Search for the cell housing the specified text and yield its (x, y) center coordinate. 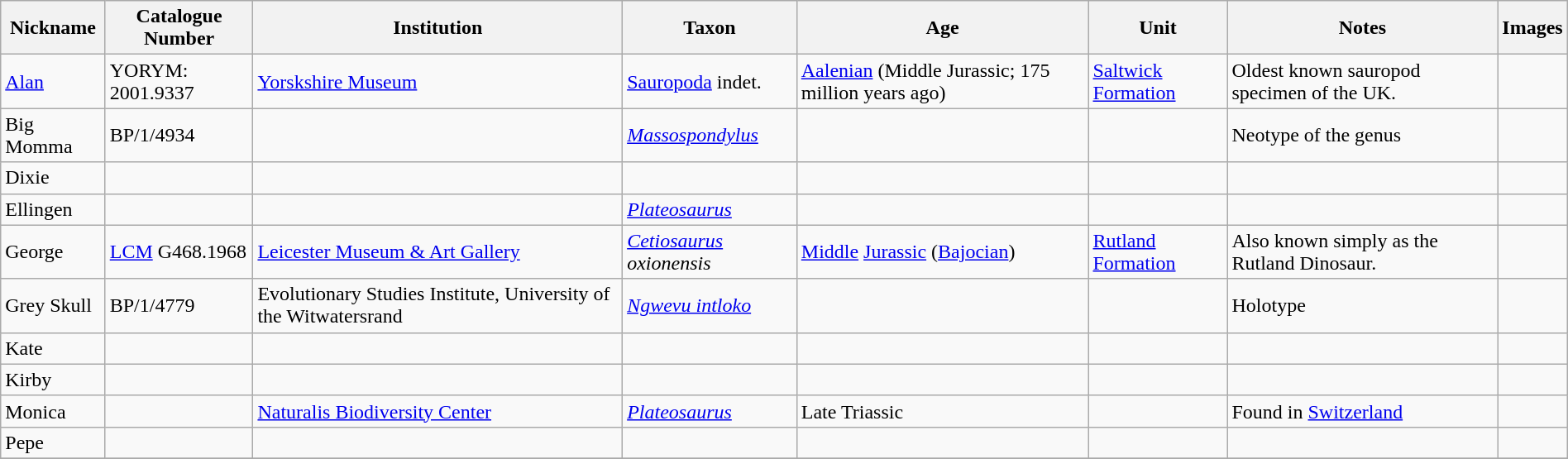
BP/1/4934 (179, 136)
Ellingen (53, 209)
Notes (1363, 28)
Pepe (53, 442)
Grey Skull (53, 306)
BP/1/4779 (179, 306)
Neotype of the genus (1363, 136)
YORYM: 2001.9337 (179, 81)
Cetiosaurus oxionensis (710, 251)
Oldest known sauropod specimen of the UK. (1363, 81)
Dixie (53, 178)
Big Momma (53, 136)
Ngwevu intloko (710, 306)
Kate (53, 348)
Alan (53, 81)
Age (943, 28)
Sauropoda indet. (710, 81)
Images (1532, 28)
George (53, 251)
Also known simply as the Rutland Dinosaur. (1363, 251)
Rutland Formation (1158, 251)
Catalogue Number (179, 28)
Institution (438, 28)
Kirby (53, 380)
Monica (53, 411)
LCM G468.1968 (179, 251)
Yorskshire Museum (438, 81)
Massospondylus (710, 136)
Taxon (710, 28)
Leicester Museum & Art Gallery (438, 251)
Saltwick Formation (1158, 81)
Naturalis Biodiversity Center (438, 411)
Found in Switzerland (1363, 411)
Evolutionary Studies Institute, University of the Witwatersrand (438, 306)
Late Triassic (943, 411)
Aalenian (Middle Jurassic; 175 million years ago) (943, 81)
Middle Jurassic (Bajocian) (943, 251)
Holotype (1363, 306)
Unit (1158, 28)
Nickname (53, 28)
